Locate the cell with the specified text and output its [X, Y] center coordinate. 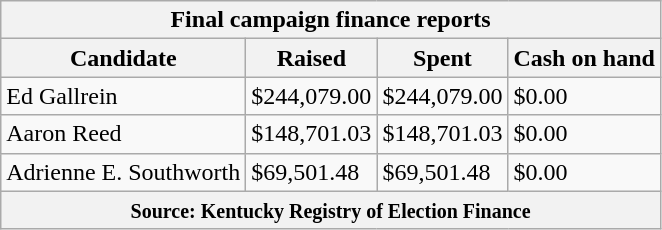
Ed Gallrein [124, 96]
Final campaign finance reports [331, 20]
Spent [442, 58]
Cash on hand [584, 58]
Raised [312, 58]
Adrienne E. Southworth [124, 172]
Aaron Reed [124, 134]
Source: Kentucky Registry of Election Finance [331, 210]
Candidate [124, 58]
